Capture the cell that displays the provided text and extract its [X, Y] central coordinate. 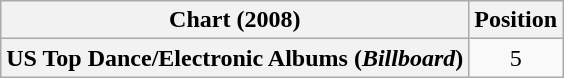
US Top Dance/Electronic Albums (Billboard) [235, 58]
Chart (2008) [235, 20]
5 [516, 58]
Position [516, 20]
